Scan for the cell matching the given text and deliver its [X, Y] coordinate at center. 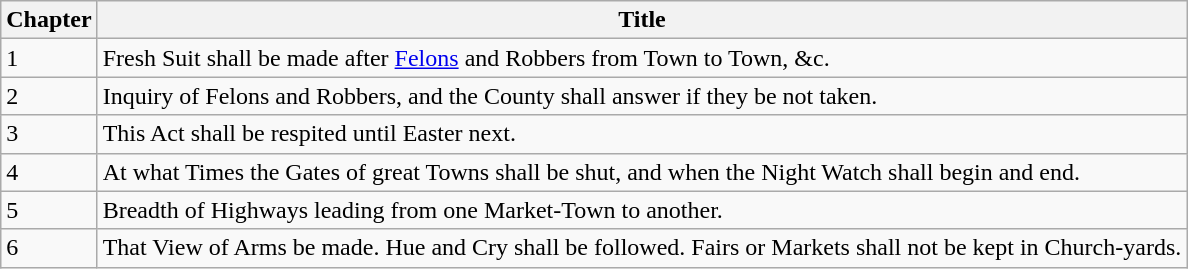
2 [49, 96]
Chapter [49, 20]
At what Times the Gates of great Towns shall be shut, and when the Night Watch shall begin and end. [642, 172]
5 [49, 210]
Title [642, 20]
4 [49, 172]
1 [49, 58]
Breadth of Highways leading from one Market-Town to another. [642, 210]
This Act shall be respited until Easter next. [642, 134]
Fresh Suit shall be made after Felons and Robbers from Town to Town, &c. [642, 58]
That View of Arms be made. Hue and Cry shall be followed. Fairs or Markets shall not be kept in Church-yards. [642, 248]
6 [49, 248]
3 [49, 134]
Inquiry of Felons and Robbers, and the County shall answer if they be not taken. [642, 96]
